Scan for the cell matching the given text and deliver its (x, y) coordinate at center. 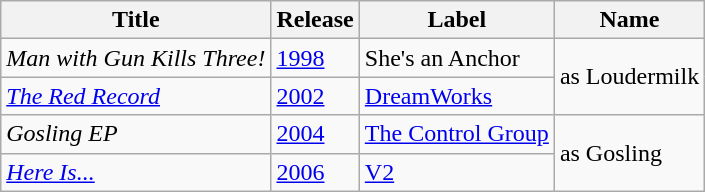
Name (629, 20)
Title (136, 20)
2002 (315, 96)
Label (456, 20)
The Control Group (456, 134)
as Gosling (629, 153)
1998 (315, 58)
DreamWorks (456, 96)
Release (315, 20)
as Loudermilk (629, 77)
Here Is... (136, 172)
2004 (315, 134)
Gosling EP (136, 134)
The Red Record (136, 96)
Man with Gun Kills Three! (136, 58)
She's an Anchor (456, 58)
2006 (315, 172)
V2 (456, 172)
